For the text-containing cell, return its midpoint in (X, Y) coordinate format. 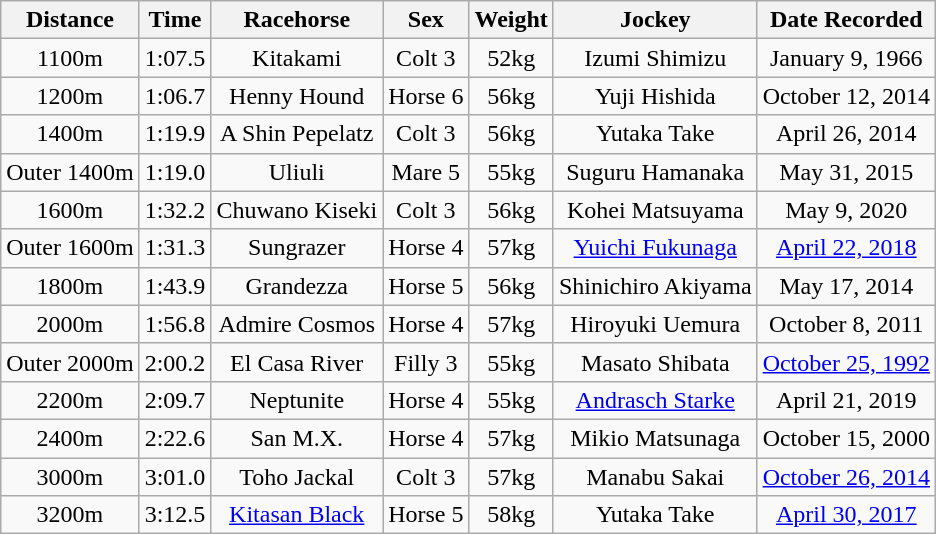
1:31.3 (175, 248)
October 25, 1992 (846, 362)
Kitakami (297, 58)
Henny Hound (297, 96)
Date Recorded (846, 20)
April 22, 2018 (846, 248)
Sungrazer (297, 248)
1400m (70, 134)
3000m (70, 477)
Toho Jackal (297, 477)
52kg (511, 58)
Distance (70, 20)
Mare 5 (426, 172)
El Casa River (297, 362)
Chuwano Kiseki (297, 210)
April 30, 2017 (846, 515)
May 17, 2014 (846, 286)
Shinichiro Akiyama (655, 286)
Admire Cosmos (297, 324)
Yuji Hishida (655, 96)
Jockey (655, 20)
May 9, 2020 (846, 210)
Kitasan Black (297, 515)
Neptunite (297, 400)
1:19.9 (175, 134)
Mikio Matsunaga (655, 438)
2200m (70, 400)
Izumi Shimizu (655, 58)
1:32.2 (175, 210)
October 26, 2014 (846, 477)
May 31, 2015 (846, 172)
1:06.7 (175, 96)
Time (175, 20)
Outer 1600m (70, 248)
3:12.5 (175, 515)
Sex (426, 20)
Masato Shibata (655, 362)
2000m (70, 324)
2400m (70, 438)
Filly 3 (426, 362)
Andrasch Starke (655, 400)
1100m (70, 58)
58kg (511, 515)
Racehorse (297, 20)
Kohei Matsuyama (655, 210)
1600m (70, 210)
October 12, 2014 (846, 96)
January 9, 1966 (846, 58)
October 15, 2000 (846, 438)
1:07.5 (175, 58)
1200m (70, 96)
Hiroyuki Uemura (655, 324)
Weight (511, 20)
1800m (70, 286)
3:01.0 (175, 477)
Suguru Hamanaka (655, 172)
Uliuli (297, 172)
April 26, 2014 (846, 134)
Grandezza (297, 286)
3200m (70, 515)
2:09.7 (175, 400)
1:43.9 (175, 286)
Outer 2000m (70, 362)
April 21, 2019 (846, 400)
Horse 6 (426, 96)
October 8, 2011 (846, 324)
2:00.2 (175, 362)
A Shin Pepelatz (297, 134)
Outer 1400m (70, 172)
1:19.0 (175, 172)
San M.X. (297, 438)
1:56.8 (175, 324)
Yuichi Fukunaga (655, 248)
2:22.6 (175, 438)
Manabu Sakai (655, 477)
